Return [x, y] of the center of cell containing provided text 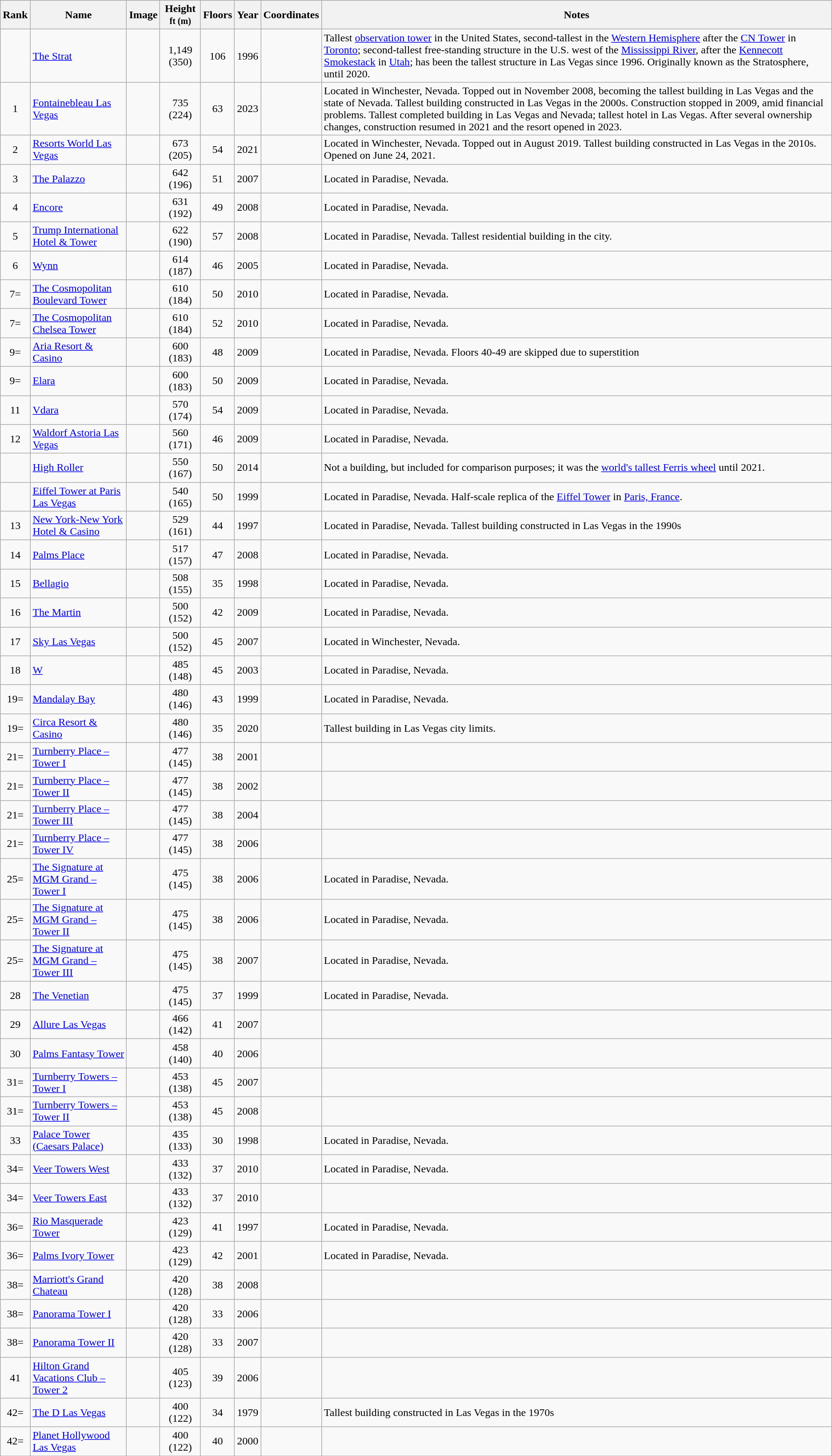
Allure Las Vegas [78, 1024]
The Signature at MGM Grand – Tower I [78, 878]
Tallest building constructed in Las Vegas in the 1970s [576, 1413]
Rank [15, 15]
Turnberry Place – Tower III [78, 814]
48 [217, 352]
Turnberry Place – Tower IV [78, 844]
57 [217, 237]
508 (155) [180, 583]
Image [143, 15]
Located in Paradise, Nevada. Tallest residential building in the city. [576, 237]
Floors [217, 15]
Notes [576, 15]
The Strat [78, 56]
Bellagio [78, 583]
14 [15, 555]
The Palazzo [78, 179]
Veer Towers East [78, 1198]
2005 [248, 265]
Located in Winchester, Nevada. [576, 641]
4 [15, 207]
Not a building, but included for comparison purposes; it was the world's tallest Ferris wheel until 2021. [576, 468]
Tallest building in Las Vegas city limits. [576, 728]
1,149 (350) [180, 56]
529 (161) [180, 525]
52 [217, 323]
560 (171) [180, 439]
1996 [248, 56]
Elara [78, 381]
39 [217, 1377]
11 [15, 410]
17 [15, 641]
Hilton Grand Vacations Club – Tower 2 [78, 1377]
550 (167) [180, 468]
Located in Winchester, Nevada. Topped out in August 2019. Tallest building constructed in Las Vegas in the 2010s. Opened on June 24, 2021. [576, 149]
2003 [248, 670]
28 [15, 996]
Circa Resort & Casino [78, 728]
735 (224) [180, 108]
Name [78, 15]
1979 [248, 1413]
435 (133) [180, 1140]
Turnberry Towers – Tower II [78, 1111]
517 (157) [180, 555]
49 [217, 207]
642 (196) [180, 179]
614 (187) [180, 265]
Located in Paradise, Nevada. Tallest building constructed in Las Vegas in the 1990s [576, 525]
6 [15, 265]
3 [15, 179]
5 [15, 237]
Panorama Tower I [78, 1313]
Palms Ivory Tower [78, 1255]
485 (148) [180, 670]
Turnberry Place – Tower I [78, 757]
16 [15, 613]
622 (190) [180, 237]
47 [217, 555]
458 (140) [180, 1054]
Planet Hollywood Las Vegas [78, 1441]
The D Las Vegas [78, 1413]
Trump International Hotel & Tower [78, 237]
34 [217, 1413]
Marriott's Grand Chateau [78, 1285]
106 [217, 56]
18 [15, 670]
Wynn [78, 265]
Panorama Tower II [78, 1343]
540 (165) [180, 497]
2002 [248, 786]
Rio Masquerade Tower [78, 1227]
The Signature at MGM Grand – Tower III [78, 961]
466 (142) [180, 1024]
Veer Towers West [78, 1169]
2000 [248, 1441]
The Cosmopolitan Chelsea Tower [78, 323]
Heightft (m) [180, 15]
Resorts World Las Vegas [78, 149]
1 [15, 108]
29 [15, 1024]
2014 [248, 468]
Mandalay Bay [78, 699]
673 (205) [180, 149]
The Martin [78, 613]
44 [217, 525]
Waldorf Astoria Las Vegas [78, 439]
Vdara [78, 410]
405 (123) [180, 1377]
W [78, 670]
The Signature at MGM Grand – Tower II [78, 920]
15 [15, 583]
The Venetian [78, 996]
Eiffel Tower at Paris Las Vegas [78, 497]
Located in Paradise, Nevada. Floors 40-49 are skipped due to superstition [576, 352]
Fontainebleau Las Vegas [78, 108]
Palms Place [78, 555]
2021 [248, 149]
631 (192) [180, 207]
570 (174) [180, 410]
Located in Paradise, Nevada. Half-scale replica of the Eiffel Tower in Paris, France. [576, 497]
43 [217, 699]
Palms Fantasy Tower [78, 1054]
2 [15, 149]
13 [15, 525]
New York-New York Hotel & Casino [78, 525]
Encore [78, 207]
63 [217, 108]
2004 [248, 814]
Aria Resort & Casino [78, 352]
2023 [248, 108]
2020 [248, 728]
Sky Las Vegas [78, 641]
The Cosmopolitan Boulevard Tower [78, 294]
Turnberry Place – Tower II [78, 786]
12 [15, 439]
Coordinates [291, 15]
51 [217, 179]
Palace Tower (Caesars Palace) [78, 1140]
High Roller [78, 468]
Year [248, 15]
Turnberry Towers – Tower I [78, 1082]
